Extract the [x, y] coordinate from the center of the cell holding the provided text.  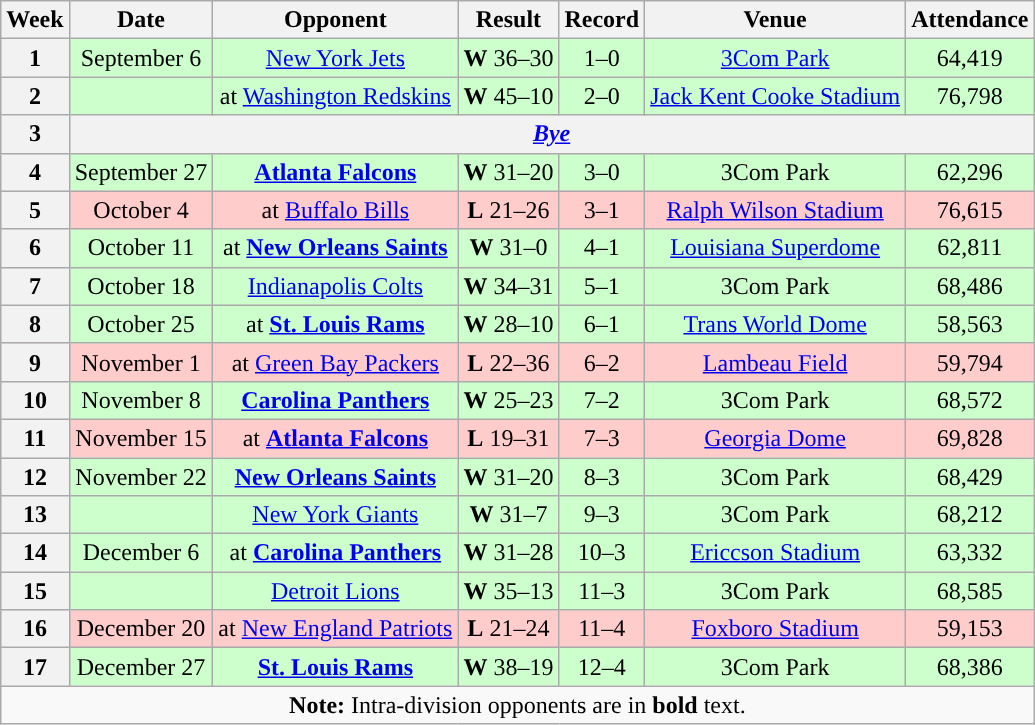
1–0 [602, 58]
59,153 [970, 629]
September 27 [141, 172]
6–2 [602, 362]
17 [35, 667]
L 21–26 [508, 210]
62,296 [970, 172]
5 [35, 210]
59,794 [970, 362]
Venue [776, 20]
13 [35, 515]
76,615 [970, 210]
October 11 [141, 248]
68,572 [970, 400]
Opponent [336, 20]
at Carolina Panthers [336, 553]
9–3 [602, 515]
October 18 [141, 286]
3 [35, 134]
at Atlanta Falcons [336, 438]
5–1 [602, 286]
63,332 [970, 553]
9 [35, 362]
7–3 [602, 438]
New Orleans Saints [336, 477]
2–0 [602, 96]
Ralph Wilson Stadium [776, 210]
4 [35, 172]
W 31–7 [508, 515]
1 [35, 58]
W 25–23 [508, 400]
W 38–19 [508, 667]
at St. Louis Rams [336, 324]
6 [35, 248]
Indianapolis Colts [336, 286]
L 19–31 [508, 438]
Date [141, 20]
at Washington Redskins [336, 96]
15 [35, 591]
W 36–30 [508, 58]
11–3 [602, 591]
76,798 [970, 96]
Trans World Dome [776, 324]
68,212 [970, 515]
W 31–0 [508, 248]
Foxboro Stadium [776, 629]
December 20 [141, 629]
4–1 [602, 248]
October 4 [141, 210]
W 45–10 [508, 96]
Bye [552, 134]
September 6 [141, 58]
3–1 [602, 210]
68,486 [970, 286]
W 35–13 [508, 591]
at Buffalo Bills [336, 210]
68,386 [970, 667]
7 [35, 286]
Detroit Lions [336, 591]
November 1 [141, 362]
December 27 [141, 667]
62,811 [970, 248]
7–2 [602, 400]
68,585 [970, 591]
Atlanta Falcons [336, 172]
14 [35, 553]
6–1 [602, 324]
64,419 [970, 58]
at Green Bay Packers [336, 362]
Ericcson Stadium [776, 553]
58,563 [970, 324]
Attendance [970, 20]
2 [35, 96]
3–0 [602, 172]
12 [35, 477]
12–4 [602, 667]
at New England Patriots [336, 629]
69,828 [970, 438]
W 31–28 [508, 553]
68,429 [970, 477]
November 15 [141, 438]
L 22–36 [508, 362]
Louisiana Superdome [776, 248]
Record [602, 20]
October 25 [141, 324]
10–3 [602, 553]
L 21–24 [508, 629]
11–4 [602, 629]
11 [35, 438]
St. Louis Rams [336, 667]
December 6 [141, 553]
New York Giants [336, 515]
Note: Intra-division opponents are in bold text. [518, 705]
Carolina Panthers [336, 400]
Lambeau Field [776, 362]
10 [35, 400]
New York Jets [336, 58]
Jack Kent Cooke Stadium [776, 96]
at New Orleans Saints [336, 248]
8 [35, 324]
November 22 [141, 477]
Georgia Dome [776, 438]
8–3 [602, 477]
November 8 [141, 400]
W 28–10 [508, 324]
Result [508, 20]
W 34–31 [508, 286]
Week [35, 20]
16 [35, 629]
